Locate the cell with the specified text and output its [X, Y] center coordinate. 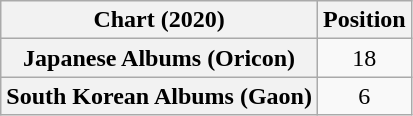
South Korean Albums (Gaon) [160, 96]
6 [364, 96]
Position [364, 20]
18 [364, 58]
Japanese Albums (Oricon) [160, 58]
Chart (2020) [160, 20]
